Output the [X, Y] coordinate of the center of the cell containing the given text.  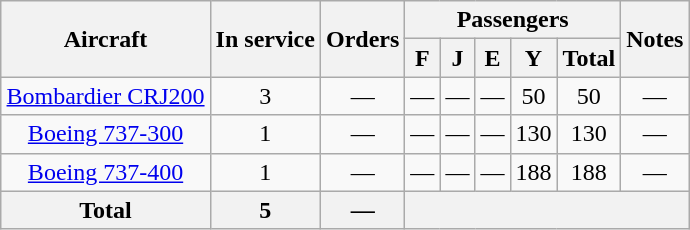
Aircraft [106, 39]
Notes [655, 39]
Y [534, 58]
3 [265, 96]
E [492, 58]
In service [265, 39]
J [458, 58]
Passengers [513, 20]
Bombardier CRJ200 [106, 96]
Boeing 737-300 [106, 134]
F [422, 58]
Boeing 737-400 [106, 172]
5 [265, 210]
Orders [362, 39]
